Return the [x, y] coordinate for the center point of the cell that contains the specified text.  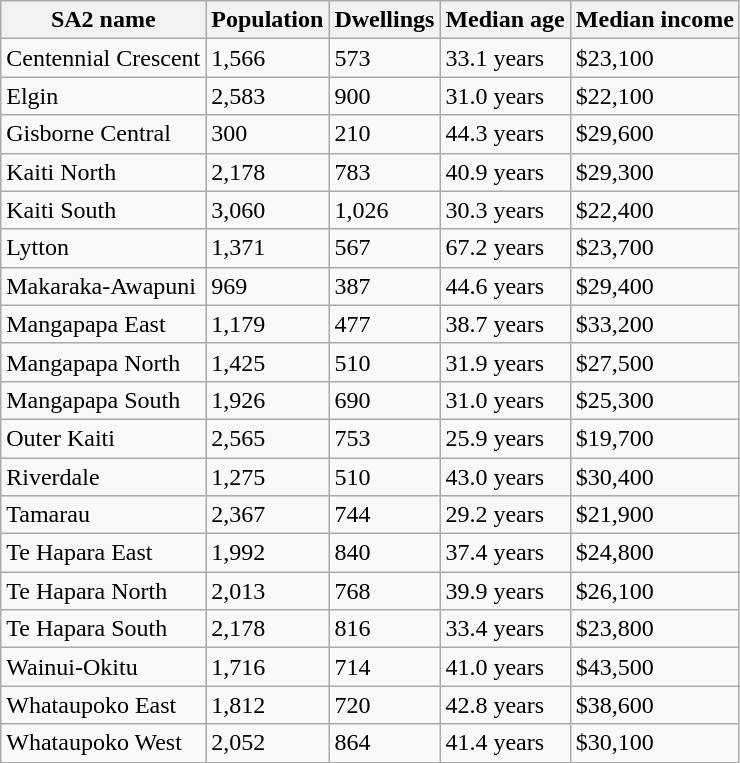
42.8 years [505, 705]
$26,100 [654, 591]
Te Hapara East [104, 553]
31.9 years [505, 362]
Mangapapa North [104, 362]
900 [384, 96]
2,052 [268, 743]
1,179 [268, 324]
$24,800 [654, 553]
969 [268, 286]
1,026 [384, 210]
753 [384, 438]
Dwellings [384, 20]
1,371 [268, 248]
Te Hapara North [104, 591]
Makaraka-Awapuni [104, 286]
$22,100 [654, 96]
2,583 [268, 96]
720 [384, 705]
$23,100 [654, 58]
$30,100 [654, 743]
29.2 years [505, 515]
300 [268, 134]
$33,200 [654, 324]
840 [384, 553]
387 [384, 286]
1,566 [268, 58]
1,812 [268, 705]
67.2 years [505, 248]
30.3 years [505, 210]
$29,300 [654, 172]
$23,700 [654, 248]
Gisborne Central [104, 134]
Wainui-Okitu [104, 667]
1,926 [268, 400]
39.9 years [505, 591]
43.0 years [505, 477]
$25,300 [654, 400]
1,716 [268, 667]
Elgin [104, 96]
40.9 years [505, 172]
Median age [505, 20]
Mangapapa South [104, 400]
567 [384, 248]
33.1 years [505, 58]
37.4 years [505, 553]
864 [384, 743]
Kaiti South [104, 210]
Outer Kaiti [104, 438]
$19,700 [654, 438]
210 [384, 134]
$21,900 [654, 515]
25.9 years [505, 438]
Mangapapa East [104, 324]
744 [384, 515]
573 [384, 58]
Riverdale [104, 477]
44.6 years [505, 286]
1,275 [268, 477]
Tamarau [104, 515]
Centennial Crescent [104, 58]
690 [384, 400]
477 [384, 324]
$29,600 [654, 134]
2,013 [268, 591]
Population [268, 20]
2,367 [268, 515]
41.0 years [505, 667]
Te Hapara South [104, 629]
$29,400 [654, 286]
$27,500 [654, 362]
1,425 [268, 362]
Kaiti North [104, 172]
$38,600 [654, 705]
Whataupoko East [104, 705]
Lytton [104, 248]
$43,500 [654, 667]
Whataupoko West [104, 743]
783 [384, 172]
714 [384, 667]
$30,400 [654, 477]
1,992 [268, 553]
SA2 name [104, 20]
Median income [654, 20]
41.4 years [505, 743]
2,565 [268, 438]
38.7 years [505, 324]
44.3 years [505, 134]
816 [384, 629]
768 [384, 591]
$22,400 [654, 210]
$23,800 [654, 629]
3,060 [268, 210]
33.4 years [505, 629]
